Provide the (x, y) coordinate of the cell's center where the given text is located.  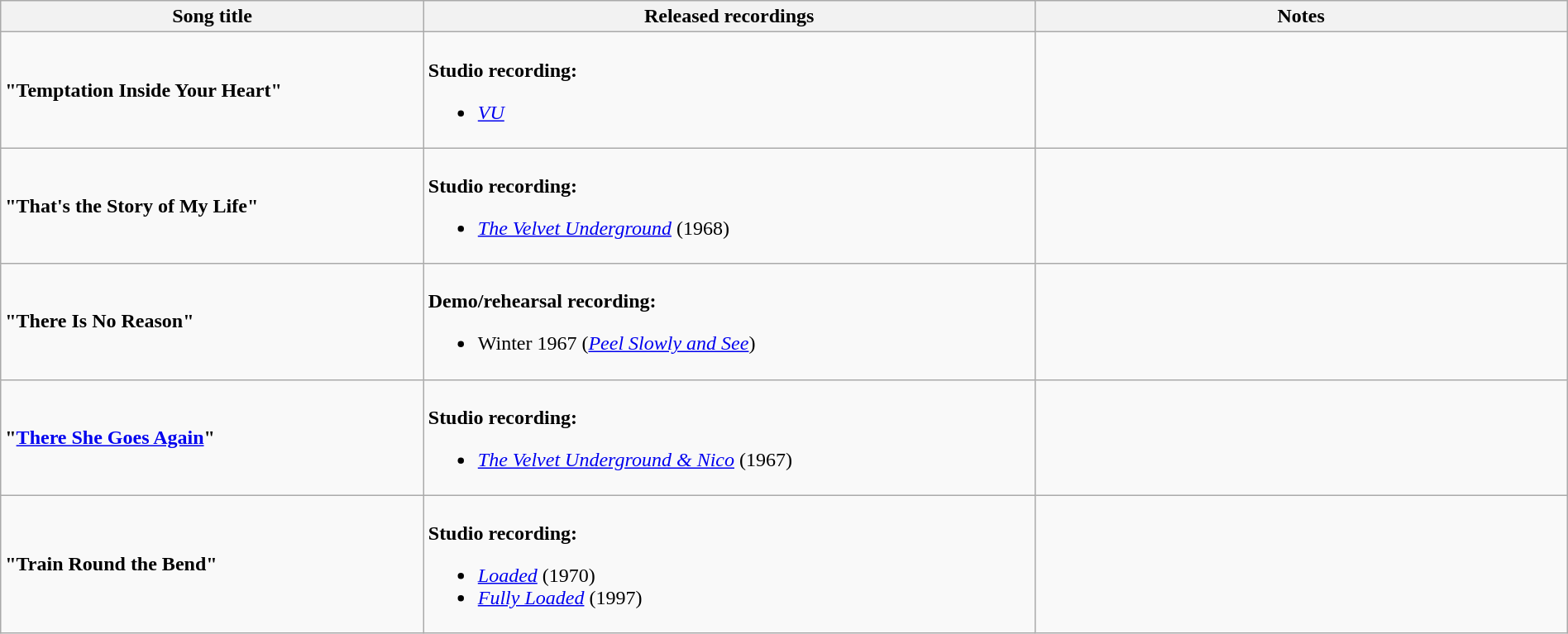
Notes (1301, 17)
"Train Round the Bend" (213, 564)
Studio recording:Loaded (1970)Fully Loaded (1997) (729, 564)
"There She Goes Again" (213, 437)
Studio recording:The Velvet Underground & Nico (1967) (729, 437)
"There Is No Reason" (213, 322)
Studio recording:VU (729, 90)
"That's the Story of My Life" (213, 206)
Demo/rehearsal recording:Winter 1967 (Peel Slowly and See) (729, 322)
Studio recording:The Velvet Underground (1968) (729, 206)
Song title (213, 17)
"Temptation Inside Your Heart" (213, 90)
Released recordings (729, 17)
